Return the [x, y] coordinate for the center point of the cell that contains the specified text.  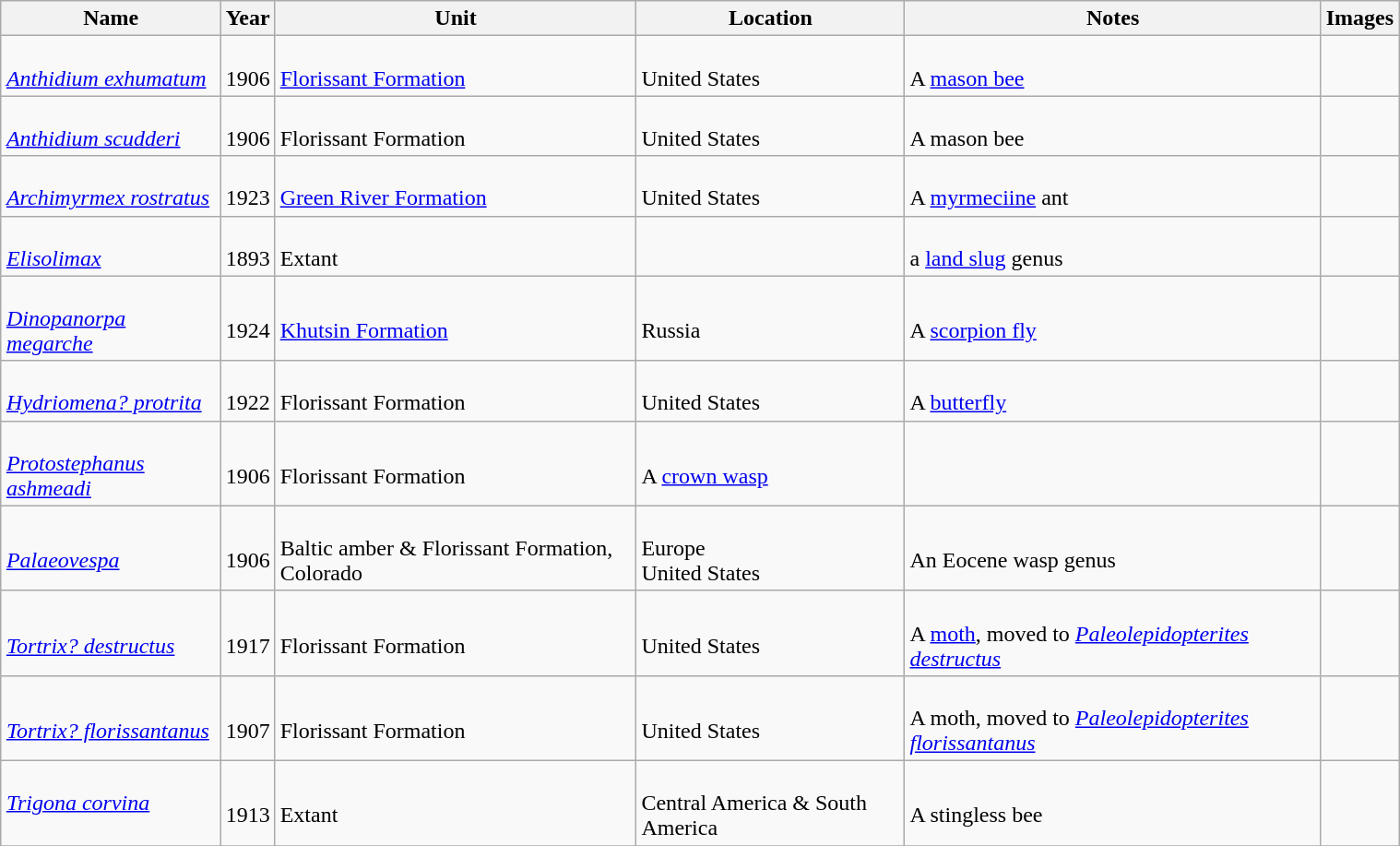
Tortrix? destructus [111, 633]
1907 [247, 718]
A moth, moved to Paleolepidopterites destructus [1112, 633]
A stingless bee [1112, 803]
Name [111, 18]
Archimyrmex rostratus [111, 186]
Location [771, 18]
Tortrix? florissantanus [111, 718]
Images [1359, 18]
1917 [247, 633]
Unit [456, 18]
Palaeovespa [111, 548]
An Eocene wasp genus [1112, 548]
Protostephanus ashmeadi [111, 463]
A crown wasp [771, 463]
A scorpion fly [1112, 318]
1893 [247, 245]
a land slug genus [1112, 245]
Dinopanorpa megarche [111, 318]
Russia [771, 318]
1923 [247, 186]
1922 [247, 391]
EuropeUnited States [771, 548]
Trigona corvina [111, 803]
Anthidium scudderi [111, 125]
1924 [247, 318]
Khutsin Formation [456, 318]
A moth, moved to Paleolepidopterites florissantanus [1112, 718]
Green River Formation [456, 186]
Elisolimax [111, 245]
A myrmeciine ant [1112, 186]
Notes [1112, 18]
Anthidium exhumatum [111, 66]
Hydriomena? protrita [111, 391]
Baltic amber & Florissant Formation, Colorado [456, 548]
Year [247, 18]
A butterfly [1112, 391]
1913 [247, 803]
Central America & South America [771, 803]
